Return [X, Y] of the center of cell containing provided text 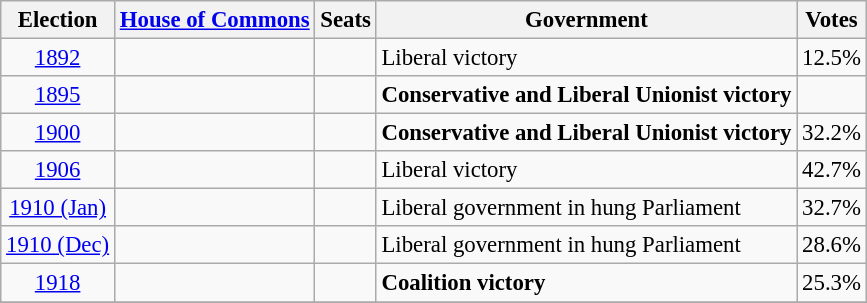
Government [586, 20]
25.3% [832, 283]
1910 (Dec) [58, 245]
1906 [58, 170]
Election [58, 20]
1892 [58, 58]
House of Commons [214, 20]
12.5% [832, 58]
28.6% [832, 245]
42.7% [832, 170]
32.2% [832, 133]
1918 [58, 283]
Seats [346, 20]
32.7% [832, 208]
1910 (Jan) [58, 208]
Coalition victory [586, 283]
1895 [58, 95]
1900 [58, 133]
Votes [832, 20]
